Capture the cell that displays the provided text and extract its (X, Y) central coordinate. 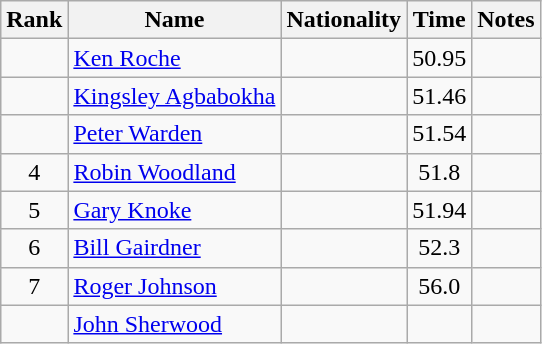
Peter Warden (174, 134)
51.46 (440, 96)
4 (34, 172)
Rank (34, 20)
51.54 (440, 134)
Bill Gairdner (174, 248)
Gary Knoke (174, 210)
Time (440, 20)
John Sherwood (174, 324)
7 (34, 286)
56.0 (440, 286)
5 (34, 210)
Nationality (344, 20)
51.94 (440, 210)
Roger Johnson (174, 286)
Robin Woodland (174, 172)
Ken Roche (174, 58)
Name (174, 20)
Kingsley Agbabokha (174, 96)
Notes (506, 20)
52.3 (440, 248)
51.8 (440, 172)
6 (34, 248)
50.95 (440, 58)
